Detect which cell encompasses the target text, then output its [X, Y] center coordinate. 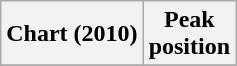
Chart (2010) [72, 34]
Peakposition [189, 34]
